From the cell containing the given text, extract its center point as [x, y] coordinate. 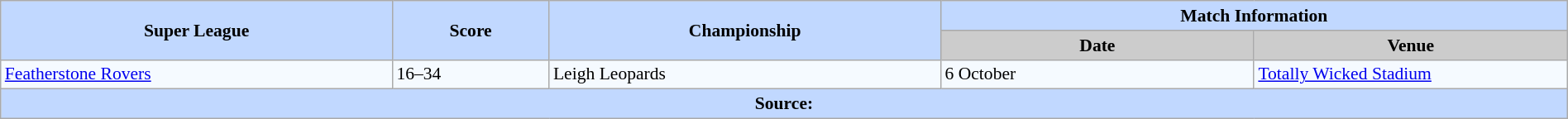
Championship [745, 30]
Totally Wicked Stadium [1411, 74]
16–34 [470, 74]
Match Information [1254, 16]
Date [1097, 45]
Venue [1411, 45]
6 October [1097, 74]
Leigh Leopards [745, 74]
Source: [784, 104]
Featherstone Rovers [197, 74]
Score [470, 30]
Super League [197, 30]
